Determine the (x, y) coordinate at the center of the cell enclosing the given text.  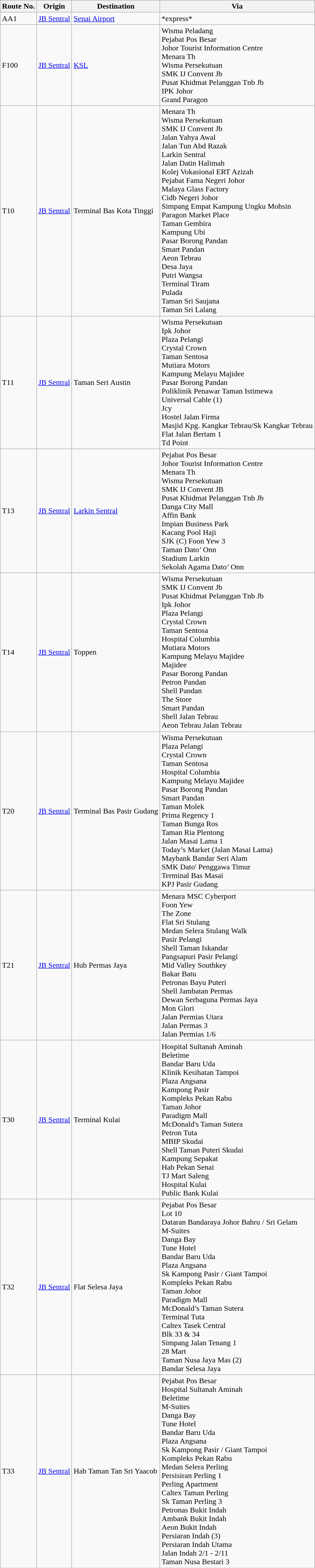
T30 (19, 1120)
KSL (116, 65)
T11 (19, 382)
T10 (19, 211)
T33 (19, 1471)
T13 (19, 511)
Origin (54, 6)
Destination (116, 6)
T14 (19, 652)
Hub Permas Jaya (116, 965)
Hab Taman Tan Sri Yaacob (116, 1471)
Route No. (19, 6)
Via (237, 6)
*express* (237, 19)
T32 (19, 1287)
Terminal Kulai (116, 1120)
Terminal Bas Kota Tinggi (116, 211)
Flat Selesa Jaya (116, 1287)
Larkin Sentral (116, 511)
Toppen (116, 652)
T20 (19, 811)
Terminal Bas Pasir Gudang (116, 811)
T21 (19, 965)
F100 (19, 65)
AA1 (19, 19)
Senai Airport (116, 19)
Taman Seri Austin (116, 382)
